Capture the cell that displays the provided text and extract its [X, Y] central coordinate. 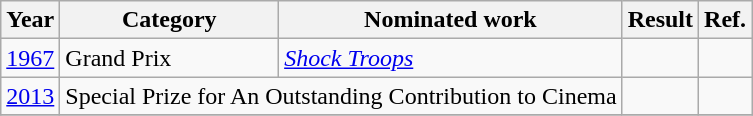
Grand Prix [170, 58]
Special Prize for An Outstanding Contribution to Cinema [341, 96]
Result [660, 20]
1967 [30, 58]
2013 [30, 96]
Nominated work [451, 20]
Category [170, 20]
Ref. [726, 20]
Year [30, 20]
Shock Troops [451, 58]
